From the cell containing the given text, extract its center point as [x, y] coordinate. 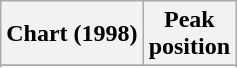
Chart (1998) [72, 34]
Peakposition [189, 34]
